Output the (x, y) coordinate of the center of the cell containing the given text.  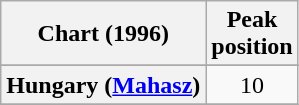
10 (252, 85)
Hungary (Mahasz) (104, 85)
Peakposition (252, 34)
Chart (1996) (104, 34)
